Return (X, Y) of the center of cell containing provided text 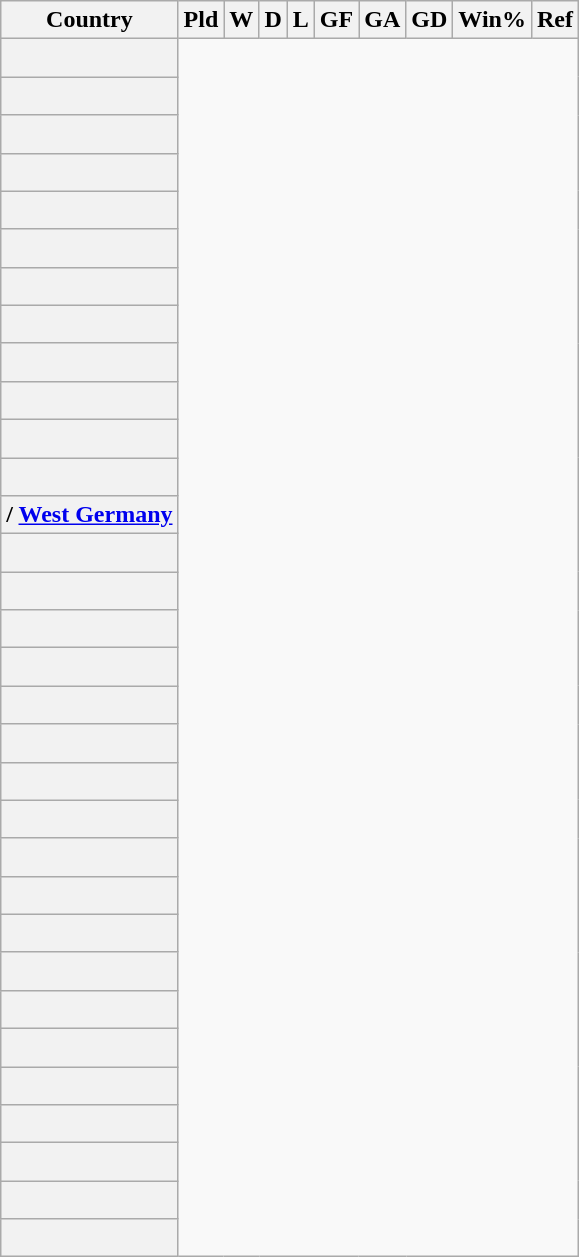
W (242, 20)
Country (90, 20)
Ref (554, 20)
/ West Germany (90, 515)
GF (336, 20)
L (300, 20)
D (273, 20)
Pld (201, 20)
GA (382, 20)
Win% (492, 20)
GD (430, 20)
